Scan for the cell matching the given text and deliver its (x, y) coordinate at center. 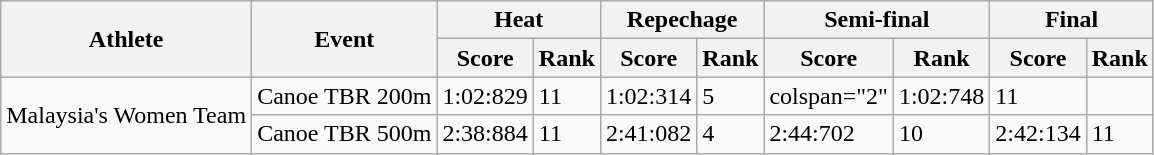
1:02:314 (648, 96)
colspan="2" (829, 96)
2:38:884 (485, 134)
5 (730, 96)
Athlete (126, 39)
10 (941, 134)
2:44:702 (829, 134)
Semi-final (877, 20)
Canoe TBR 200m (344, 96)
Final (1072, 20)
4 (730, 134)
2:42:134 (1038, 134)
2:41:082 (648, 134)
1:02:748 (941, 96)
Event (344, 39)
Heat (519, 20)
1:02:829 (485, 96)
Repechage (682, 20)
Malaysia's Women Team (126, 115)
Canoe TBR 500m (344, 134)
